For the text-containing cell, return its midpoint in (x, y) coordinate format. 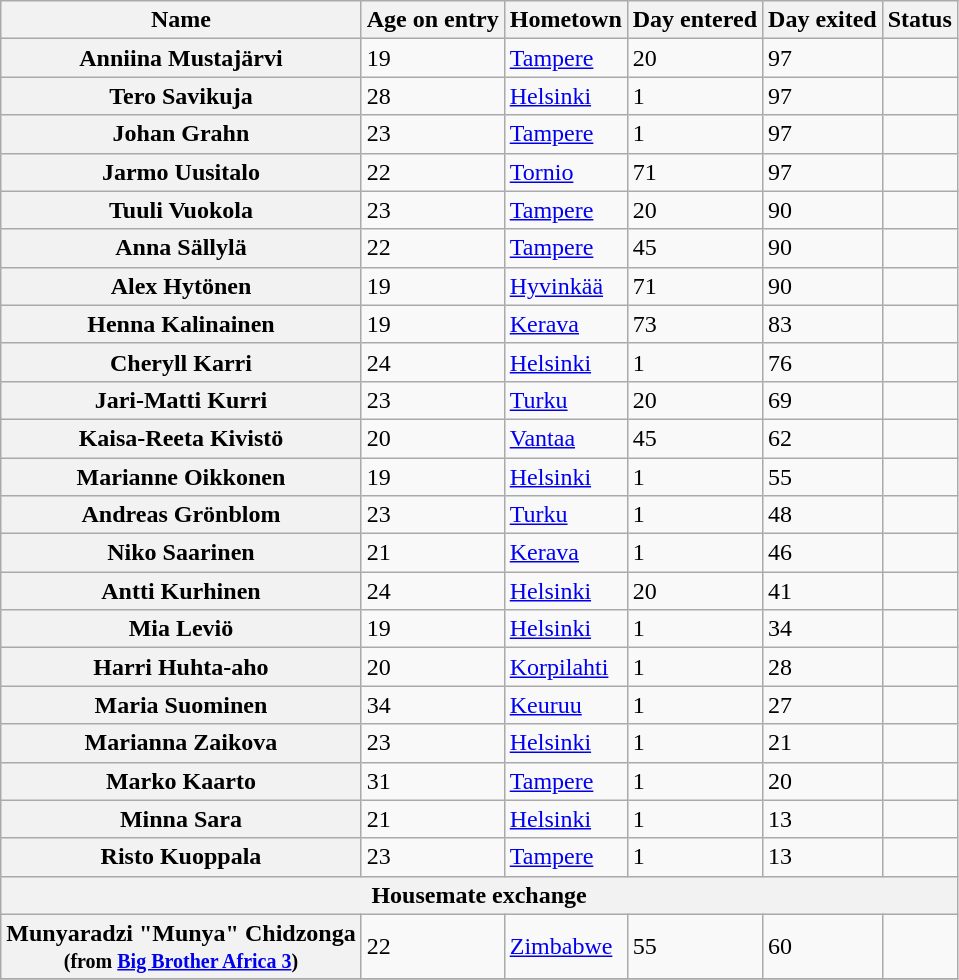
Henna Kalinainen (181, 324)
Marko Kaarto (181, 781)
Name (181, 20)
Status (920, 20)
Mia Leviö (181, 629)
Zimbabwe (566, 946)
31 (432, 781)
76 (823, 362)
41 (823, 591)
Risto Kuoppala (181, 857)
Marianne Oikkonen (181, 477)
27 (823, 705)
Hyvinkää (566, 286)
Anniina Mustajärvi (181, 58)
Day entered (694, 20)
Jarmo Uusitalo (181, 172)
Hometown (566, 20)
Korpilahti (566, 667)
Jari-Matti Kurri (181, 400)
Vantaa (566, 438)
Alex Hytönen (181, 286)
Niko Saarinen (181, 553)
Housemate exchange (480, 895)
Kaisa-Reeta Kivistö (181, 438)
Cheryll Karri (181, 362)
83 (823, 324)
Andreas Grönblom (181, 515)
Tuuli Vuokola (181, 210)
Munyaradzi "Munya" Chidzonga(from Big Brother Africa 3) (181, 946)
Minna Sara (181, 819)
69 (823, 400)
73 (694, 324)
62 (823, 438)
Marianna Zaikova (181, 743)
Age on entry (432, 20)
Harri Huhta-aho (181, 667)
Antti Kurhinen (181, 591)
46 (823, 553)
Tero Savikuja (181, 96)
Tornio (566, 172)
Johan Grahn (181, 134)
48 (823, 515)
Maria Suominen (181, 705)
Anna Sällylä (181, 248)
Day exited (823, 20)
60 (823, 946)
Keuruu (566, 705)
